Return [X, Y] of the center of cell containing provided text 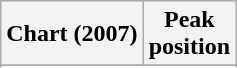
Chart (2007) [72, 34]
Peakposition [189, 34]
